Return [x, y] of the center of cell containing provided text 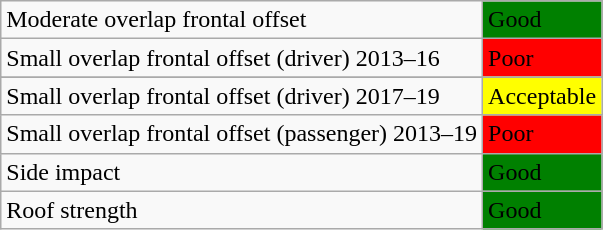
Roof strength [242, 210]
Small overlap frontal offset (passenger) 2013–19 [242, 134]
Moderate overlap frontal offset [242, 20]
Small overlap frontal offset (driver) 2017–19 [242, 96]
Small overlap frontal offset (driver) 2013–16 [242, 58]
Acceptable [542, 96]
Side impact [242, 172]
